Scan for the cell matching the given text and deliver its (X, Y) coordinate at center. 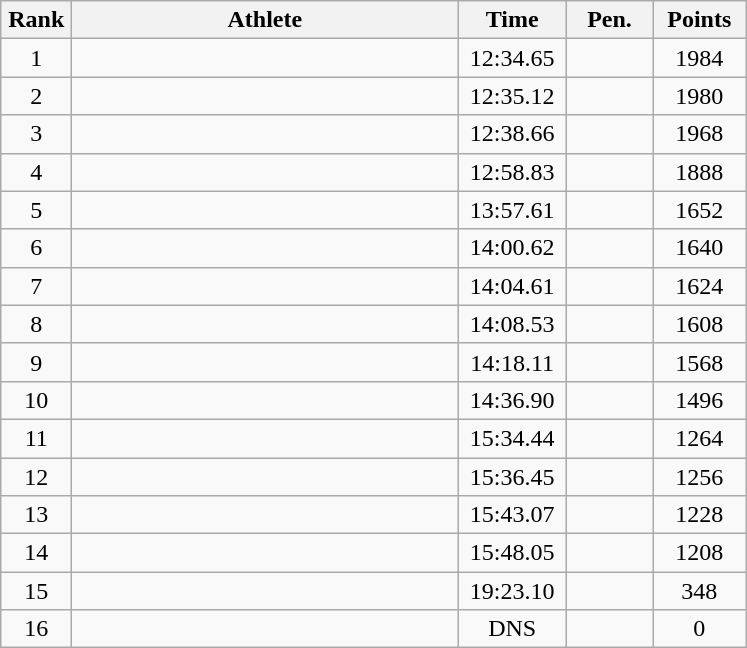
11 (36, 438)
4 (36, 172)
1980 (699, 96)
7 (36, 286)
348 (699, 591)
6 (36, 248)
DNS (512, 629)
1 (36, 58)
14:04.61 (512, 286)
1264 (699, 438)
2 (36, 96)
1968 (699, 134)
1208 (699, 553)
16 (36, 629)
13:57.61 (512, 210)
12:34.65 (512, 58)
0 (699, 629)
9 (36, 362)
14 (36, 553)
15 (36, 591)
15:34.44 (512, 438)
10 (36, 400)
1624 (699, 286)
12:35.12 (512, 96)
1228 (699, 515)
1984 (699, 58)
Rank (36, 20)
1640 (699, 248)
Athlete (265, 20)
12:38.66 (512, 134)
19:23.10 (512, 591)
14:36.90 (512, 400)
13 (36, 515)
1496 (699, 400)
5 (36, 210)
1256 (699, 477)
14:00.62 (512, 248)
Time (512, 20)
14:18.11 (512, 362)
15:43.07 (512, 515)
1888 (699, 172)
Pen. (609, 20)
1652 (699, 210)
1608 (699, 324)
12:58.83 (512, 172)
14:08.53 (512, 324)
15:48.05 (512, 553)
3 (36, 134)
15:36.45 (512, 477)
12 (36, 477)
1568 (699, 362)
8 (36, 324)
Points (699, 20)
